Return the [x, y] coordinate for the center point of the cell that contains the specified text.  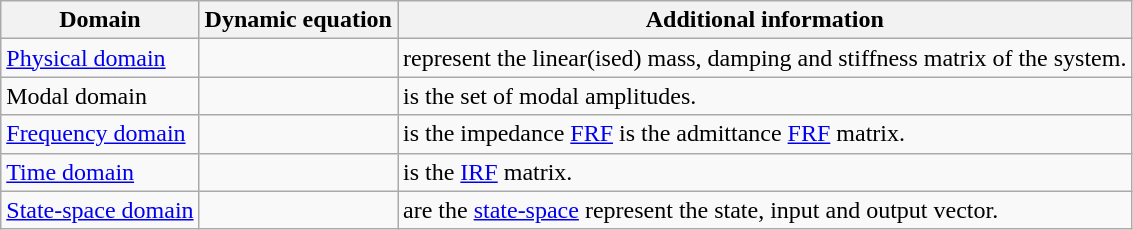
Time domain [100, 172]
Dynamic equation [298, 20]
is the set of modal amplitudes. [765, 96]
is the impedance FRF is the admittance FRF matrix. [765, 134]
are the state-space represent the state, input and output vector. [765, 210]
is the IRF matrix. [765, 172]
Frequency domain [100, 134]
represent the linear(ised) mass, damping and stiffness matrix of the system. [765, 58]
Domain [100, 20]
Modal domain [100, 96]
Physical domain [100, 58]
State-space domain [100, 210]
Additional information [765, 20]
